From the cell containing the given text, extract its center point as [x, y] coordinate. 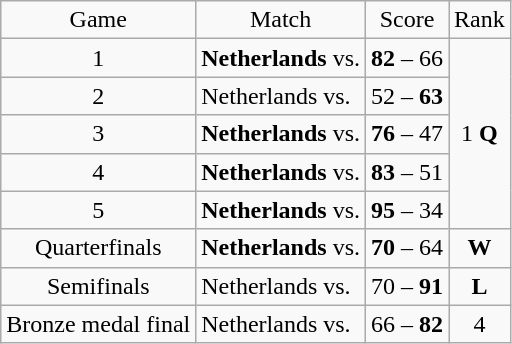
Bronze medal final [98, 324]
Score [408, 20]
70 – 91 [408, 286]
1 Q [480, 134]
2 [98, 96]
Semifinals [98, 286]
Match [281, 20]
Quarterfinals [98, 248]
5 [98, 210]
83 – 51 [408, 172]
W [480, 248]
L [480, 286]
70 – 64 [408, 248]
66 – 82 [408, 324]
Game [98, 20]
82 – 66 [408, 58]
1 [98, 58]
52 – 63 [408, 96]
76 – 47 [408, 134]
3 [98, 134]
95 – 34 [408, 210]
Rank [480, 20]
